Capture the cell that displays the provided text and extract its (x, y) central coordinate. 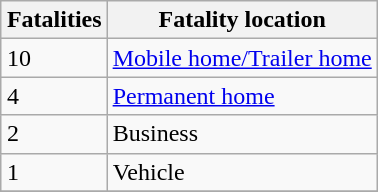
4 (54, 96)
Vehicle (242, 172)
Fatality location (242, 20)
10 (54, 58)
Fatalities (54, 20)
Permanent home (242, 96)
Business (242, 134)
1 (54, 172)
Mobile home/Trailer home (242, 58)
2 (54, 134)
